Locate the cell with the specified text and output its [x, y] center coordinate. 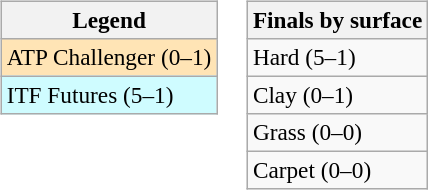
ATP Challenger (0–1) [108, 57]
Carpet (0–0) [337, 171]
Hard (5–1) [337, 57]
Legend [108, 20]
Finals by surface [337, 20]
Grass (0–0) [337, 133]
Clay (0–1) [337, 95]
ITF Futures (5–1) [108, 95]
